Detect which cell encompasses the target text, then output its [X, Y] center coordinate. 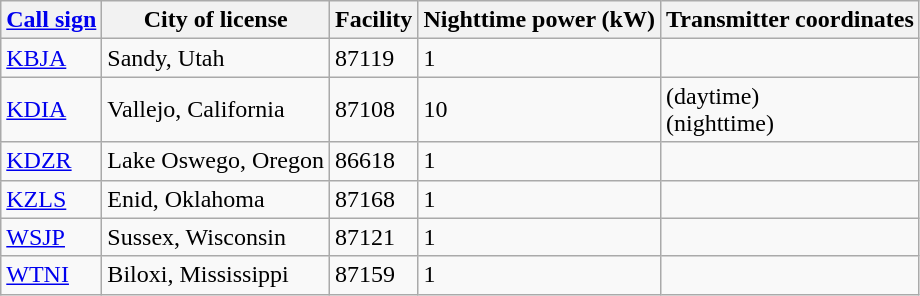
87121 [374, 237]
86618 [374, 161]
Lake Oswego, Oregon [216, 161]
87108 [374, 110]
Sussex, Wisconsin [216, 237]
WSJP [52, 237]
(daytime) (nighttime) [790, 110]
Call sign [52, 20]
City of license [216, 20]
87168 [374, 199]
KBJA [52, 58]
87159 [374, 275]
Nighttime power (kW) [540, 20]
Enid, Oklahoma [216, 199]
KDIA [52, 110]
10 [540, 110]
Biloxi, Mississippi [216, 275]
Transmitter coordinates [790, 20]
WTNI [52, 275]
KDZR [52, 161]
Sandy, Utah [216, 58]
Vallejo, California [216, 110]
KZLS [52, 199]
Facility [374, 20]
87119 [374, 58]
